Provide the (x, y) coordinate of the cell's center where the given text is located.  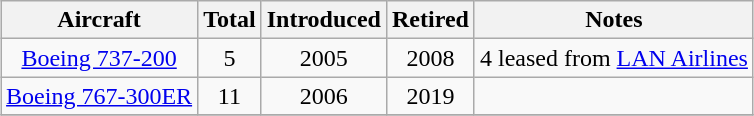
2006 (324, 96)
Boeing 767-300ER (100, 96)
11 (230, 96)
4 leased from LAN Airlines (614, 58)
2008 (430, 58)
2019 (430, 96)
5 (230, 58)
2005 (324, 58)
Boeing 737-200 (100, 58)
Retired (430, 20)
Total (230, 20)
Aircraft (100, 20)
Notes (614, 20)
Introduced (324, 20)
